Return the [x, y] coordinate for the center point of the cell that contains the specified text.  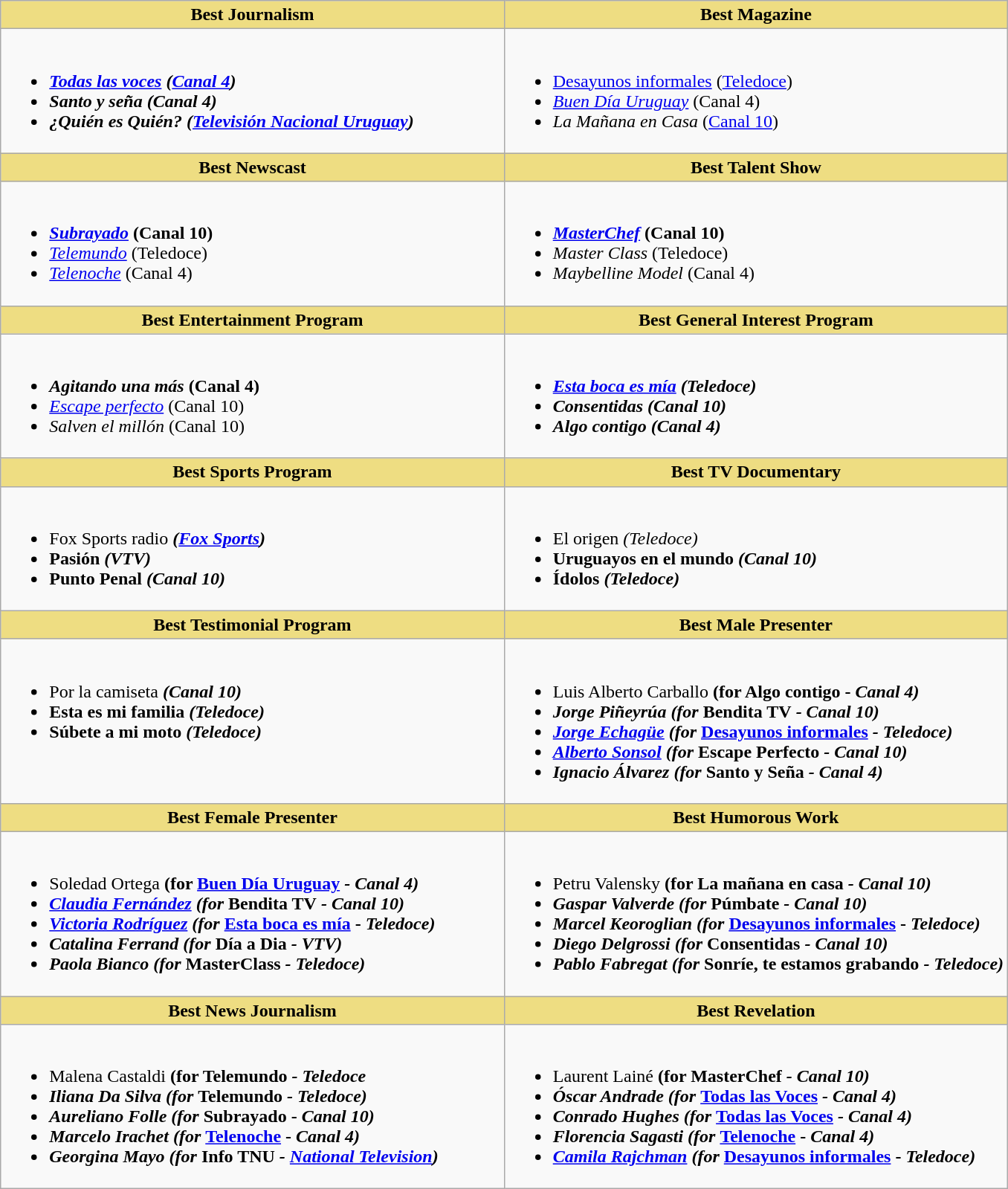
Best Entertainment Program [253, 320]
Best Male Presenter [755, 625]
Best Journalism [253, 15]
El origen (Teledoce)Uruguayos en el mundo (Canal 10)Ídolos (Teledoce) [755, 549]
Desayunos informales (Teledoce)Buen Día Uruguay (Canal 4)La Mañana en Casa (Canal 10) [755, 91]
Best TV Documentary [755, 472]
Best Female Presenter [253, 817]
MasterChef (Canal 10)Master Class (Teledoce)Maybelline Model (Canal 4) [755, 244]
Best Humorous Work [755, 817]
Fox Sports radio (Fox Sports)Pasión (VTV)Punto Penal (Canal 10) [253, 549]
Best General Interest Program [755, 320]
Agitando una más (Canal 4)Escape perfecto (Canal 10)Salven el millón (Canal 10) [253, 396]
Subrayado (Canal 10)Telemundo (Teledoce)Telenoche (Canal 4) [253, 244]
Best Newscast [253, 167]
Todas las voces (Canal 4)Santo y seña (Canal 4)¿Quién es Quién? (Televisión Nacional Uruguay) [253, 91]
Best Sports Program [253, 472]
Best Revelation [755, 1011]
Esta boca es mía (Teledoce)Consentidas (Canal 10)Algo contigo (Canal 4) [755, 396]
Best Magazine [755, 15]
Por la camiseta (Canal 10)Esta es mi familia (Teledoce)Súbete a mi moto (Teledoce) [253, 721]
Best News Journalism [253, 1011]
Best Testimonial Program [253, 625]
Best Talent Show [755, 167]
